For the text-containing cell, return its midpoint in [x, y] coordinate format. 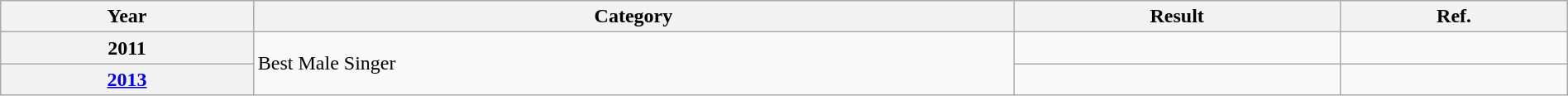
Ref. [1454, 17]
Category [633, 17]
Best Male Singer [633, 64]
Year [127, 17]
Result [1178, 17]
2013 [127, 79]
2011 [127, 48]
